From the cell containing the given text, extract its center point as (x, y) coordinate. 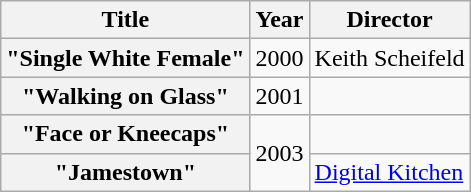
Digital Kitchen (390, 172)
2001 (280, 96)
Keith Scheifeld (390, 58)
"Walking on Glass" (126, 96)
Title (126, 20)
Director (390, 20)
Year (280, 20)
"Face or Kneecaps" (126, 134)
"Single White Female" (126, 58)
2000 (280, 58)
"Jamestown" (126, 172)
2003 (280, 153)
